Extract the (X, Y) coordinate from the center of the cell holding the provided text.  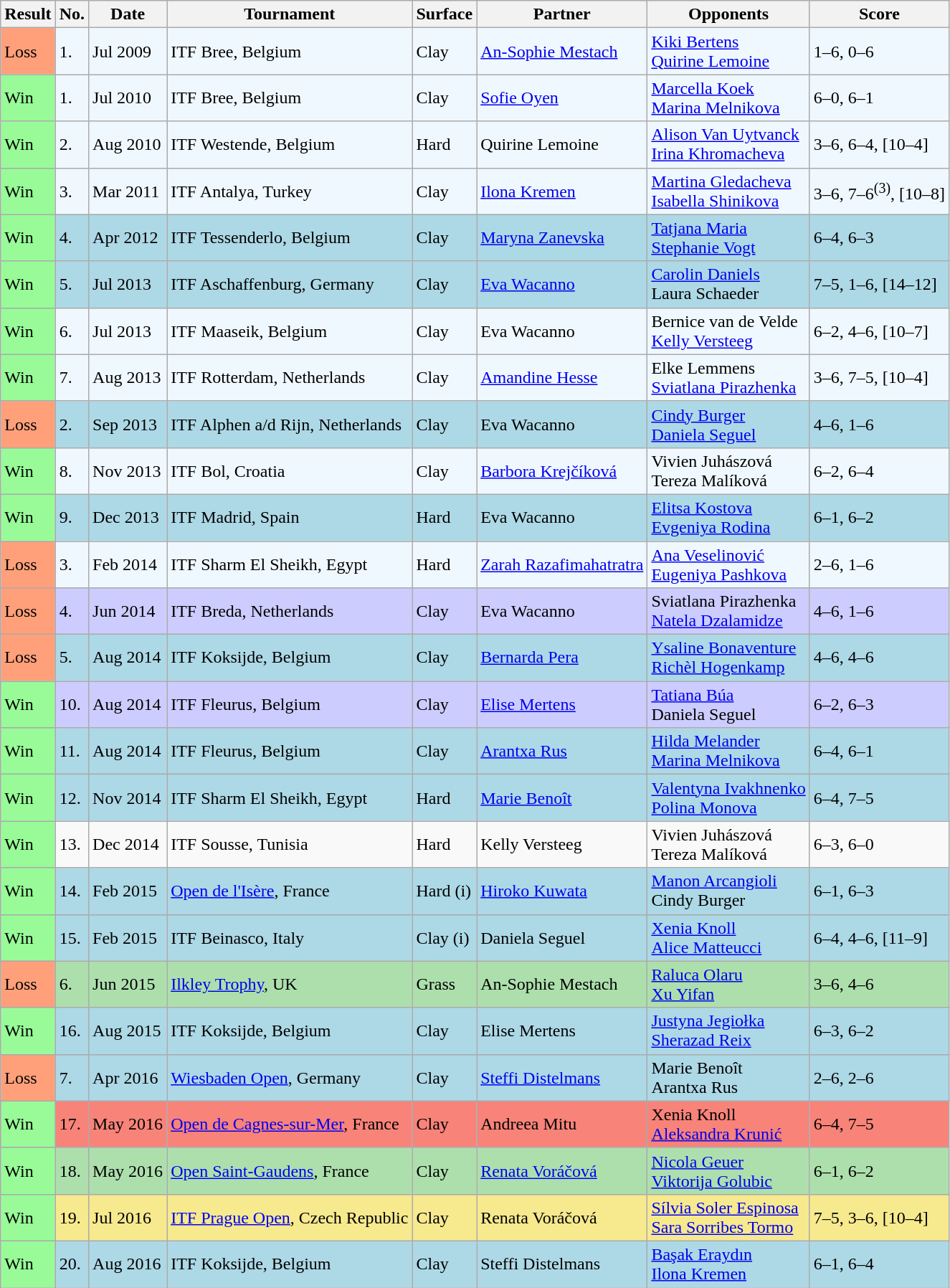
ITF Aschaffenburg, Germany (290, 284)
Alison Van Uytvanck Irina Khromacheva (728, 145)
ITF Rotterdam, Netherlands (290, 377)
Kelly Versteeg (562, 845)
Open de l'Isère, France (290, 891)
Open Saint-Gaudens, France (290, 1170)
Raluca Olaru Xu Yifan (728, 984)
Tatiana Búa Daniela Seguel (728, 704)
Martina Gledacheva Isabella Shinikova (728, 191)
4–6, 4–6 (879, 658)
ITF Sousse, Tunisia (290, 845)
Jun 2014 (128, 611)
Valentyna Ivakhnenko Polina Monova (728, 797)
6–0, 6–1 (879, 98)
6–4, 6–3 (879, 238)
7–5, 1–6, [14–12] (879, 284)
Jun 2015 (128, 984)
6–2, 6–4 (879, 470)
Hiroko Kuwata (562, 891)
Cindy Burger Daniela Seguel (728, 425)
ITF Westende, Belgium (290, 145)
Ysaline Bonaventure Richèl Hogenkamp (728, 658)
Clay (i) (445, 938)
Partner (562, 14)
1–6, 0–6 (879, 52)
Hilda Melander Marina Melnikova (728, 752)
Score (879, 14)
Aug 2015 (128, 1031)
Jul 2009 (128, 52)
Open de Cagnes-sur-Mer, France (290, 1124)
6–3, 6–0 (879, 845)
2–6, 1–6 (879, 564)
Carolin Daniels Laura Schaeder (728, 284)
Arantxa Rus (562, 752)
Xenia Knoll Alice Matteucci (728, 938)
3–6, 6–4, [10–4] (879, 145)
Daniela Seguel (562, 938)
Aug 2010 (128, 145)
Marie Benoît Arantxa Rus (728, 1077)
6–2, 6–3 (879, 704)
Elke Lemmens Sviatlana Pirazhenka (728, 377)
6–4, 4–6, [11–9] (879, 938)
ITF Madrid, Spain (290, 518)
2–6, 2–6 (879, 1077)
15. (72, 938)
Result (28, 14)
Jul 2010 (128, 98)
Quirine Lemoine (562, 145)
13. (72, 845)
ITF Maaseik, Belgium (290, 331)
Marcella Koek Marina Melnikova (728, 98)
Feb 2014 (128, 564)
20. (72, 1264)
6–3, 6–2 (879, 1031)
ITF Beinasco, Italy (290, 938)
Apr 2012 (128, 238)
Jul 2016 (128, 1218)
3–6, 4–6 (879, 984)
Bernice van de Velde Kelly Versteeg (728, 331)
ITF Bol, Croatia (290, 470)
6–4, 6–1 (879, 752)
18. (72, 1170)
Surface (445, 14)
Dec 2013 (128, 518)
Zarah Razafimahatratra (562, 564)
Xenia Knoll Aleksandra Krunić (728, 1124)
19. (72, 1218)
No. (72, 14)
9. (72, 518)
Nicola Geuer Viktorija Golubic (728, 1170)
7–5, 3–6, [10–4] (879, 1218)
ITF Breda, Netherlands (290, 611)
8. (72, 470)
6–2, 4–6, [10–7] (879, 331)
3–6, 7–6(3), [10–8] (879, 191)
Nov 2014 (128, 797)
Başak Eraydın Ilona Kremen (728, 1264)
16. (72, 1031)
Apr 2016 (128, 1077)
Tournament (290, 14)
Manon Arcangioli Cindy Burger (728, 891)
Dec 2014 (128, 845)
11. (72, 752)
12. (72, 797)
Mar 2011 (128, 191)
6–1, 6–3 (879, 891)
Date (128, 14)
Andreea Mitu (562, 1124)
10. (72, 704)
Elitsa Kostova Evgeniya Rodina (728, 518)
3–6, 7–5, [10–4] (879, 377)
Barbora Krejčíková (562, 470)
Sofie Oyen (562, 98)
Nov 2013 (128, 470)
Maryna Zanevska (562, 238)
ITF Antalya, Turkey (290, 191)
Wiesbaden Open, Germany (290, 1077)
Hard (i) (445, 891)
Marie Benoît (562, 797)
17. (72, 1124)
6–1, 6–4 (879, 1264)
Bernarda Pera (562, 658)
Kiki Bertens Quirine Lemoine (728, 52)
14. (72, 891)
Opponents (728, 14)
ITF Prague Open, Czech Republic (290, 1218)
Justyna Jegiołka Sherazad Reix (728, 1031)
Tatjana Maria Stephanie Vogt (728, 238)
Ana Veselinović Eugeniya Pashkova (728, 564)
ITF Alphen a/d Rijn, Netherlands (290, 425)
Sílvia Soler Espinosa Sara Sorribes Tormo (728, 1218)
ITF Tessenderlo, Belgium (290, 238)
Aug 2016 (128, 1264)
Ilona Kremen (562, 191)
Sviatlana Pirazhenka Natela Dzalamidze (728, 611)
Grass (445, 984)
Ilkley Trophy, UK (290, 984)
Sep 2013 (128, 425)
Amandine Hesse (562, 377)
Aug 2013 (128, 377)
